Extract the [X, Y] coordinate from the center of the cell holding the provided text.  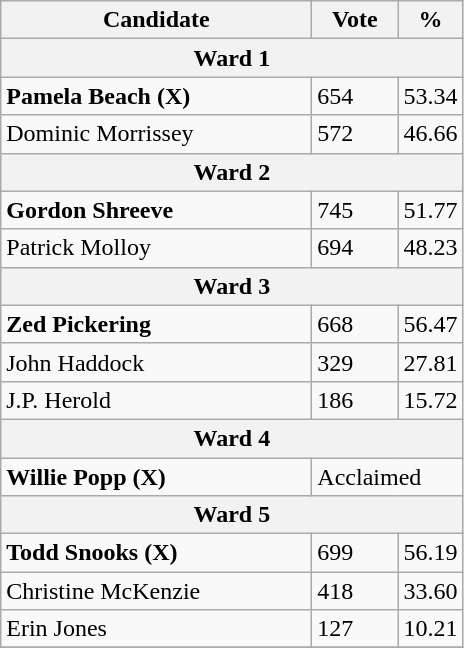
Pamela Beach (X) [156, 96]
699 [355, 553]
Ward 5 [232, 515]
Acclaimed [388, 477]
572 [355, 134]
418 [355, 591]
668 [355, 324]
Willie Popp (X) [156, 477]
Ward 4 [232, 438]
745 [355, 210]
53.34 [430, 96]
Erin Jones [156, 629]
Dominic Morrissey [156, 134]
10.21 [430, 629]
Gordon Shreeve [156, 210]
Vote [355, 20]
186 [355, 400]
Christine McKenzie [156, 591]
33.60 [430, 591]
Patrick Molloy [156, 248]
Ward 3 [232, 286]
Candidate [156, 20]
Zed Pickering [156, 324]
329 [355, 362]
Todd Snooks (X) [156, 553]
694 [355, 248]
Ward 2 [232, 172]
J.P. Herold [156, 400]
56.19 [430, 553]
51.77 [430, 210]
15.72 [430, 400]
27.81 [430, 362]
56.47 [430, 324]
654 [355, 96]
% [430, 20]
Ward 1 [232, 58]
46.66 [430, 134]
John Haddock [156, 362]
48.23 [430, 248]
127 [355, 629]
